Find where the given text appears and provide that cell's center as [X, Y] coordinate. 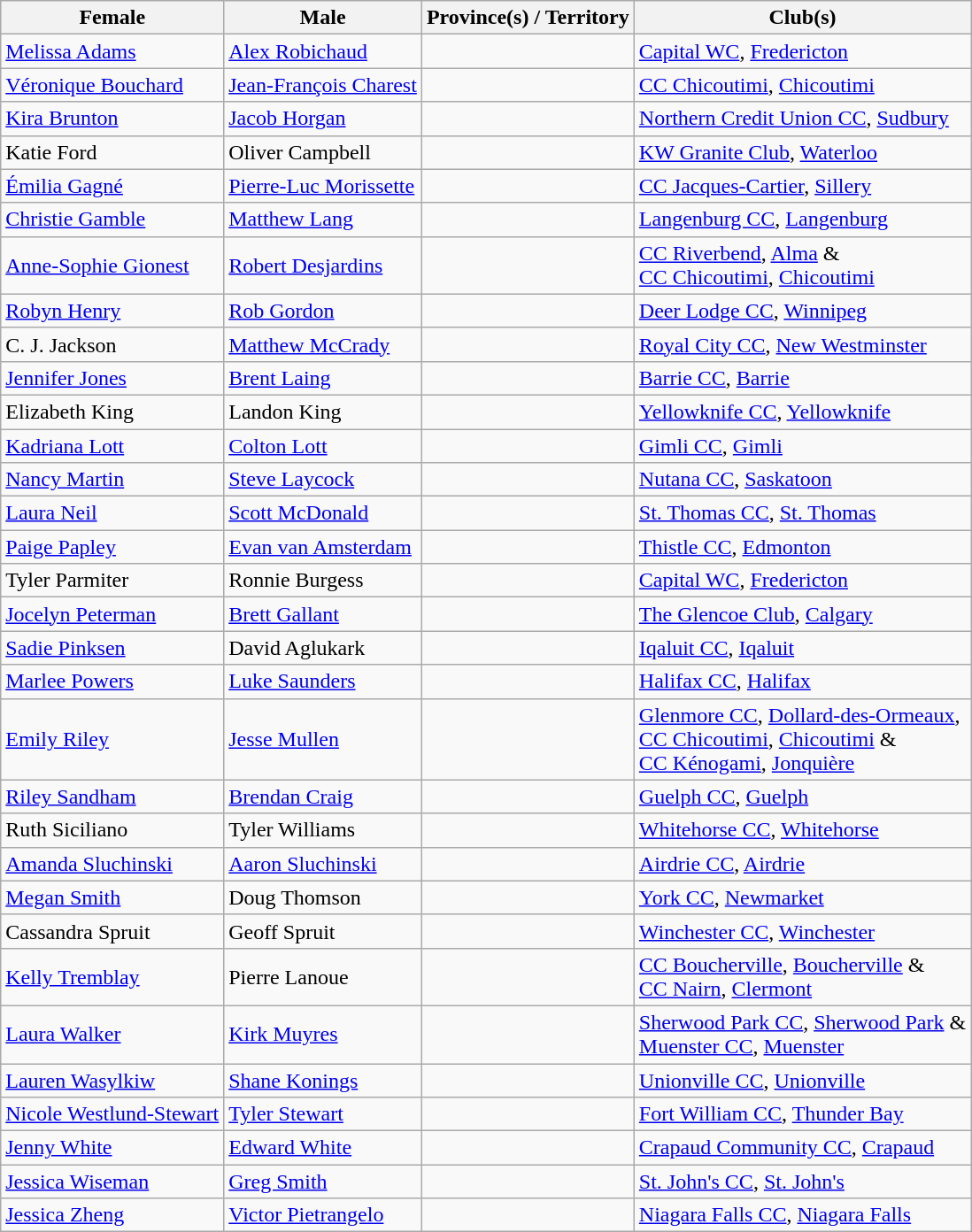
Katie Ford [112, 152]
C. J. Jackson [112, 344]
Nutana CC, Saskatoon [802, 480]
Megan Smith [112, 897]
Crapaud Community CC, Crapaud [802, 1148]
Colton Lott [323, 445]
Kadriana Lott [112, 445]
Rob Gordon [323, 311]
Robert Desjardins [323, 266]
Laura Walker [112, 1034]
CC Jacques-Cartier, Sillery [802, 186]
Sherwood Park CC, Sherwood Park & Muenster CC, Muenster [802, 1034]
Niagara Falls CC, Niagara Falls [802, 1215]
CC Chicoutimi, Chicoutimi [802, 85]
Steve Laycock [323, 480]
Jesse Mullen [323, 739]
Kelly Tremblay [112, 977]
Oliver Campbell [323, 152]
Club(s) [802, 18]
Greg Smith [323, 1182]
Geoff Spruit [323, 931]
Yellowknife CC, Yellowknife [802, 412]
Landon King [323, 412]
Ronnie Burgess [323, 581]
Anne-Sophie Gionest [112, 266]
Robyn Henry [112, 311]
Edward White [323, 1148]
Deer Lodge CC, Winnipeg [802, 311]
Unionville CC, Unionville [802, 1081]
Winchester CC, Winchester [802, 931]
Barrie CC, Barrie [802, 378]
Iqaluit CC, Iqaluit [802, 648]
Riley Sandham [112, 797]
Thistle CC, Edmonton [802, 547]
Paige Papley [112, 547]
Halifax CC, Halifax [802, 681]
Luke Saunders [323, 681]
Pierre-Luc Morissette [323, 186]
Sadie Pinksen [112, 648]
Emily Riley [112, 739]
Elizabeth King [112, 412]
Northern Credit Union CC, Sudbury [802, 119]
Jessica Wiseman [112, 1182]
Jocelyn Peterman [112, 614]
Cassandra Spruit [112, 931]
Tyler Stewart [323, 1114]
Jennifer Jones [112, 378]
Langenburg CC, Langenburg [802, 219]
Doug Thomson [323, 897]
KW Granite Club, Waterloo [802, 152]
David Aglukark [323, 648]
Brent Laing [323, 378]
The Glencoe Club, Calgary [802, 614]
Fort William CC, Thunder Bay [802, 1114]
Evan van Amsterdam [323, 547]
Scott McDonald [323, 513]
Kirk Muyres [323, 1034]
Whitehorse CC, Whitehorse [802, 830]
Jenny White [112, 1148]
Pierre Lanoue [323, 977]
Province(s) / Territory [528, 18]
Émilia Gagné [112, 186]
Alex Robichaud [323, 51]
Airdrie CC, Airdrie [802, 864]
Shane Konings [323, 1081]
Guelph CC, Guelph [802, 797]
Brett Gallant [323, 614]
Lauren Wasylkiw [112, 1081]
Christie Gamble [112, 219]
Tyler Parmiter [112, 581]
Female [112, 18]
St. Thomas CC, St. Thomas [802, 513]
Gimli CC, Gimli [802, 445]
CC Boucherville, Boucherville & CC Nairn, Clermont [802, 977]
Jacob Horgan [323, 119]
Nicole Westlund-Stewart [112, 1114]
Glenmore CC, Dollard-des-Ormeaux, CC Chicoutimi, Chicoutimi & CC Kénogami, Jonquière [802, 739]
Marlee Powers [112, 681]
Laura Neil [112, 513]
Kira Brunton [112, 119]
Royal City CC, New Westminster [802, 344]
Victor Pietrangelo [323, 1215]
CC Riverbend, Alma & CC Chicoutimi, Chicoutimi [802, 266]
Nancy Martin [112, 480]
Amanda Sluchinski [112, 864]
Brendan Craig [323, 797]
Aaron Sluchinski [323, 864]
Jean-François Charest [323, 85]
Tyler Williams [323, 830]
Matthew McCrady [323, 344]
Melissa Adams [112, 51]
Jessica Zheng [112, 1215]
Matthew Lang [323, 219]
Ruth Siciliano [112, 830]
Véronique Bouchard [112, 85]
St. John's CC, St. John's [802, 1182]
York CC, Newmarket [802, 897]
Male [323, 18]
